From the cell containing the given text, extract its center point as (X, Y) coordinate. 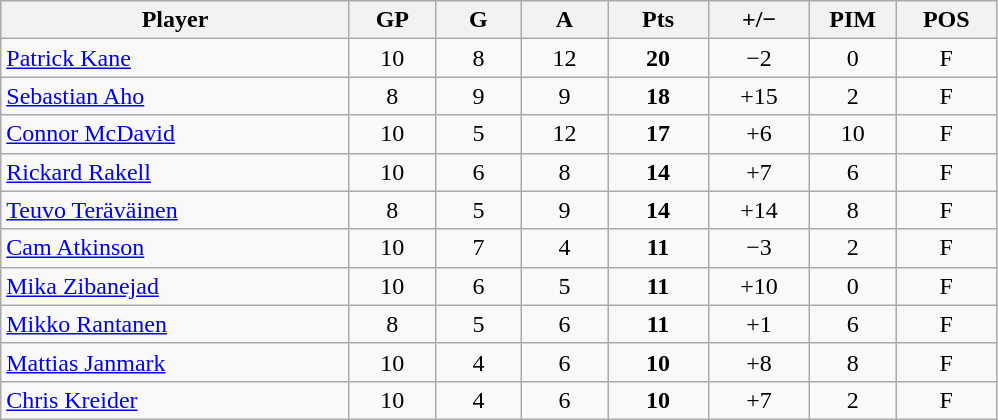
20 (658, 58)
Cam Atkinson (176, 248)
+15 (760, 96)
18 (658, 96)
Player (176, 20)
+/− (760, 20)
Teuvo Teräväinen (176, 210)
Mika Zibanejad (176, 286)
G (478, 20)
Mattias Janmark (176, 362)
PIM (853, 20)
+1 (760, 324)
+6 (760, 134)
−3 (760, 248)
17 (658, 134)
Patrick Kane (176, 58)
A (564, 20)
Connor McDavid (176, 134)
Rickard Rakell (176, 172)
Pts (658, 20)
POS (946, 20)
+14 (760, 210)
Sebastian Aho (176, 96)
Mikko Rantanen (176, 324)
+8 (760, 362)
+10 (760, 286)
GP (392, 20)
Chris Kreider (176, 400)
−2 (760, 58)
7 (478, 248)
